Capture the cell that displays the provided text and extract its [x, y] central coordinate. 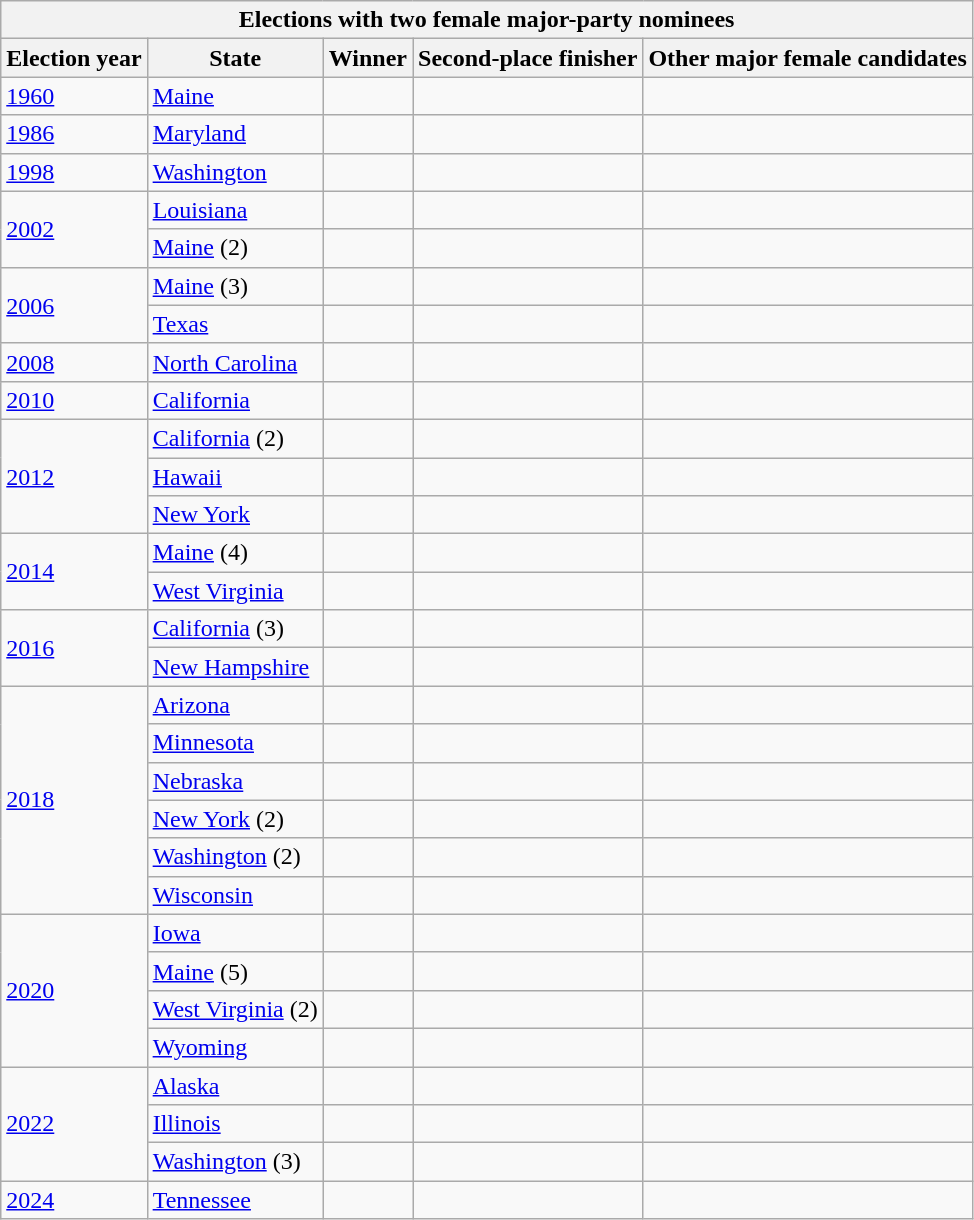
Election year [74, 58]
Illinois [235, 1124]
1986 [74, 134]
West Virginia (2) [235, 1009]
2006 [74, 305]
1960 [74, 96]
2024 [74, 1200]
Washington (2) [235, 857]
2008 [74, 362]
California [235, 400]
Maine (4) [235, 553]
Maine (2) [235, 248]
1998 [74, 172]
New York [235, 515]
Hawaii [235, 477]
North Carolina [235, 362]
New Hampshire [235, 667]
2010 [74, 400]
Alaska [235, 1085]
Washington [235, 172]
2022 [74, 1123]
2012 [74, 476]
West Virginia [235, 591]
Louisiana [235, 210]
2016 [74, 648]
Nebraska [235, 781]
2020 [74, 990]
2018 [74, 800]
Other major female candidates [808, 58]
Second-place finisher [528, 58]
State [235, 58]
California (2) [235, 438]
California (3) [235, 629]
Washington (3) [235, 1162]
Arizona [235, 705]
Maine (5) [235, 971]
Minnesota [235, 743]
Iowa [235, 933]
Wyoming [235, 1047]
Winner [368, 58]
2002 [74, 229]
New York (2) [235, 819]
Texas [235, 324]
Wisconsin [235, 895]
Elections with two female major-party nominees [487, 20]
Maine (3) [235, 286]
Maryland [235, 134]
Tennessee [235, 1200]
Maine [235, 96]
2014 [74, 572]
